Output the [X, Y] coordinate of the center of the cell containing the given text.  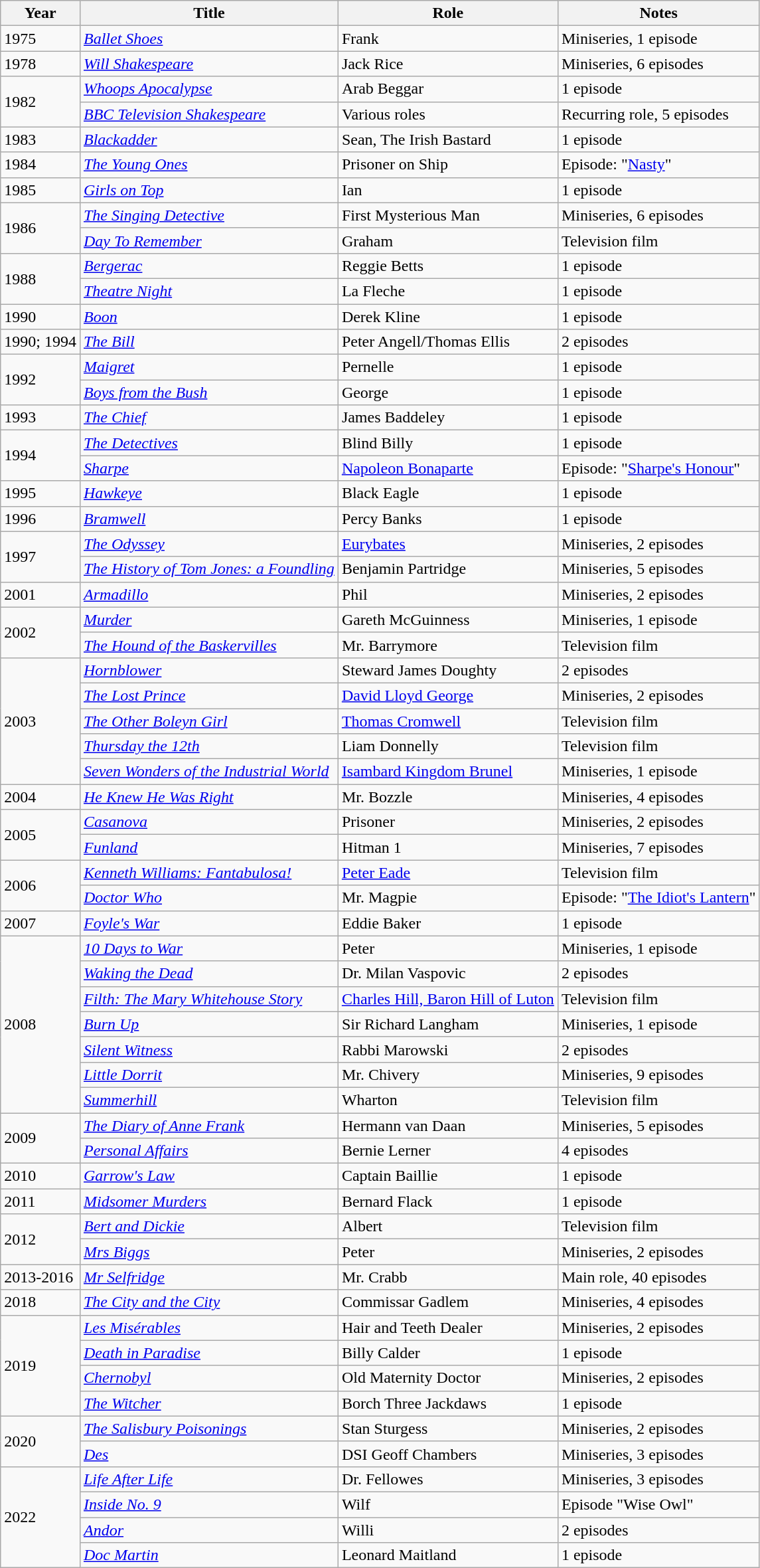
2019 [40, 1365]
George [447, 392]
Mr. Barrymore [447, 645]
Silent Witness [208, 1049]
2013-2016 [40, 1277]
Reggie Betts [447, 266]
The Chief [208, 418]
Peter Eade [447, 873]
Dr. Fellowes [447, 1479]
Napoleon Bonaparte [447, 468]
Eurybates [447, 544]
Bergerac [208, 266]
Armadillo [208, 594]
2001 [40, 594]
Blackadder [208, 139]
Arab Beggar [447, 89]
Benjamin Partridge [447, 569]
1993 [40, 418]
The Singing Detective [208, 215]
Will Shakespeare [208, 64]
Sharpe [208, 468]
Hermann van Daan [447, 1126]
Sir Richard Langham [447, 1024]
Ballet Shoes [208, 39]
2007 [40, 923]
2012 [40, 1239]
Maigret [208, 367]
Les Misérables [208, 1328]
Derek Kline [447, 317]
Percy Banks [447, 519]
1995 [40, 493]
Recurring role, 5 episodes [658, 114]
10 Days to War [208, 948]
Rabbi Marowski [447, 1049]
Day To Remember [208, 240]
Hair and Teeth Dealer [447, 1328]
Foyle's War [208, 923]
1988 [40, 278]
Boon [208, 317]
Bernie Lerner [447, 1151]
4 episodes [658, 1151]
James Baddeley [447, 418]
Life After Life [208, 1479]
Andor [208, 1529]
The History of Tom Jones: a Foundling [208, 569]
The Lost Prince [208, 695]
1996 [40, 519]
Mr. Chivery [447, 1075]
DSI Geoff Chambers [447, 1454]
1997 [40, 557]
Summerhill [208, 1100]
Seven Wonders of the Industrial World [208, 772]
Dr. Milan Vaspovic [447, 974]
1992 [40, 380]
Prisoner [447, 822]
Isambard Kingdom Brunel [447, 772]
Episode: "Sharpe's Honour" [658, 468]
1986 [40, 228]
Notes [658, 13]
Kenneth Williams: Fantabulosa! [208, 873]
BBC Television Shakespeare [208, 114]
Personal Affairs [208, 1151]
Murder [208, 620]
Hitman 1 [447, 847]
Mr. Magpie [447, 898]
Filth: The Mary Whitehouse Story [208, 999]
Midsomer Murders [208, 1201]
First Mysterious Man [447, 215]
Steward James Doughty [447, 670]
1975 [40, 39]
2018 [40, 1302]
The Odyssey [208, 544]
Bernard Flack [447, 1201]
Charles Hill, Baron Hill of Luton [447, 999]
Phil [447, 594]
Mr. Crabb [447, 1277]
Gareth McGuinness [447, 620]
Burn Up [208, 1024]
The Witcher [208, 1403]
Casanova [208, 822]
Black Eagle [447, 493]
2022 [40, 1517]
1985 [40, 190]
Jack Rice [447, 64]
1982 [40, 102]
Doc Martin [208, 1555]
Thursday the 12th [208, 746]
Hawkeye [208, 493]
Eddie Baker [447, 923]
Miniseries, 9 episodes [658, 1075]
Mr. Bozzle [447, 797]
Bert and Dickie [208, 1227]
The Diary of Anne Frank [208, 1126]
2008 [40, 1024]
Miniseries, 7 episodes [658, 847]
2002 [40, 632]
Blind Billy [447, 443]
Main role, 40 episodes [658, 1277]
The Other Boleyn Girl [208, 721]
Graham [447, 240]
Wilf [447, 1504]
Captain Baillie [447, 1176]
The Young Ones [208, 165]
Garrow's Law [208, 1176]
2006 [40, 885]
La Fleche [447, 291]
The Detectives [208, 443]
Inside No. 9 [208, 1504]
Wharton [447, 1100]
1990 [40, 317]
Thomas Cromwell [447, 721]
1978 [40, 64]
David Lloyd George [447, 695]
Old Maternity Doctor [447, 1378]
2010 [40, 1176]
Borch Three Jackdaws [447, 1403]
Mr Selfridge [208, 1277]
Chernobyl [208, 1378]
1983 [40, 139]
Year [40, 13]
Death in Paradise [208, 1353]
1994 [40, 456]
Sean, The Irish Bastard [447, 139]
Various roles [447, 114]
Leonard Maitland [447, 1555]
He Knew He Was Right [208, 797]
Pernelle [447, 367]
Des [208, 1454]
Episode: "The Idiot's Lantern" [658, 898]
Mrs Biggs [208, 1252]
1984 [40, 165]
1990; 1994 [40, 342]
Boys from the Bush [208, 392]
The City and the City [208, 1302]
2020 [40, 1441]
The Salisbury Poisonings [208, 1429]
Funland [208, 847]
Liam Donnelly [447, 746]
Waking the Dead [208, 974]
Billy Calder [447, 1353]
Girls on Top [208, 190]
Peter Angell/Thomas Ellis [447, 342]
Episode: "Nasty" [658, 165]
2009 [40, 1138]
Stan Sturgess [447, 1429]
Albert [447, 1227]
Little Dorrit [208, 1075]
Theatre Night [208, 291]
2005 [40, 835]
Commissar Gadlem [447, 1302]
Episode "Wise Owl" [658, 1504]
Role [447, 13]
2004 [40, 797]
Willi [447, 1529]
Whoops Apocalypse [208, 89]
2011 [40, 1201]
Prisoner on Ship [447, 165]
2003 [40, 721]
Bramwell [208, 519]
The Hound of the Baskervilles [208, 645]
Title [208, 13]
Ian [447, 190]
Doctor Who [208, 898]
Frank [447, 39]
The Bill [208, 342]
Hornblower [208, 670]
